Return the [x, y] coordinate for the center point of the cell that contains the specified text.  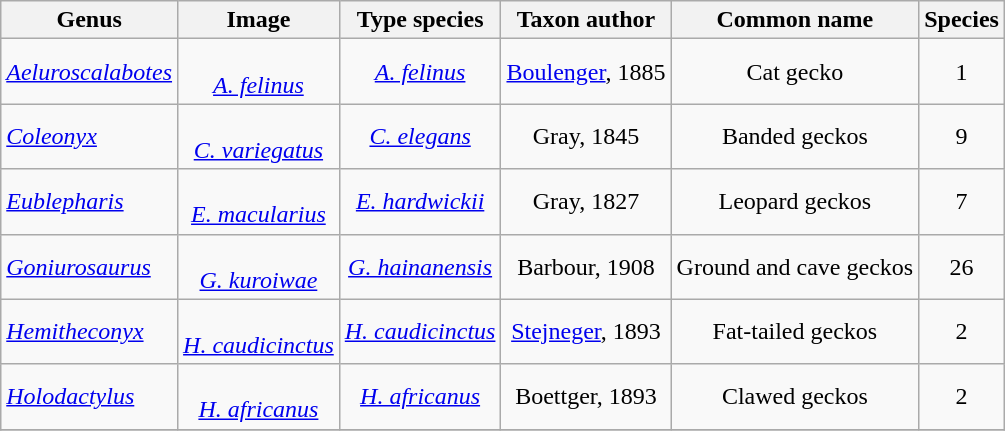
9 [962, 136]
Gray, 1827 [586, 202]
Hemitheconyx [90, 332]
Banded geckos [795, 136]
Cat gecko [795, 72]
Image [259, 20]
Fat-tailed geckos [795, 332]
Clawed geckos [795, 396]
Eublepharis [90, 202]
Holodactylus [90, 396]
26 [962, 266]
1 [962, 72]
Coleonyx [90, 136]
Common name [795, 20]
Ground and cave geckos [795, 266]
G. kuroiwae [259, 266]
E. macularius [259, 202]
Species [962, 20]
Type species [420, 20]
C. elegans [420, 136]
Stejneger, 1893 [586, 332]
Genus [90, 20]
Leopard geckos [795, 202]
Goniurosaurus [90, 266]
Barbour, 1908 [586, 266]
E. hardwickii [420, 202]
Aeluroscalabotes [90, 72]
Boulenger, 1885 [586, 72]
Boettger, 1893 [586, 396]
C. variegatus [259, 136]
G. hainanensis [420, 266]
Taxon author [586, 20]
7 [962, 202]
Gray, 1845 [586, 136]
